Output the [X, Y] coordinate of the center of the cell containing the given text.  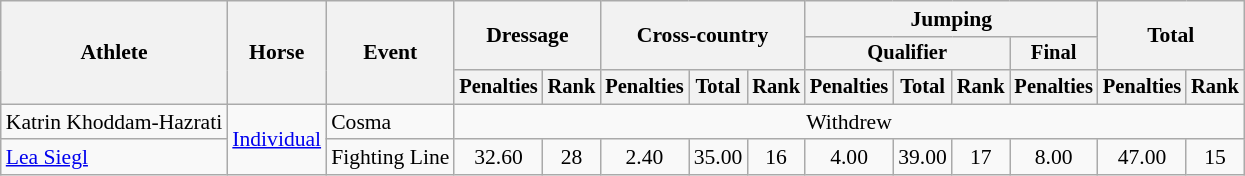
32.60 [498, 158]
47.00 [1142, 158]
17 [981, 158]
28 [572, 158]
Katrin Khoddam-Hazrati [114, 122]
Dressage [527, 36]
Individual [276, 140]
8.00 [1054, 158]
4.00 [849, 158]
Cosma [390, 122]
Lea Siegl [114, 158]
Horse [276, 52]
Athlete [114, 52]
2.40 [644, 158]
Final [1054, 54]
Withdrew [848, 122]
Cross-country [702, 36]
15 [1215, 158]
Event [390, 52]
Qualifier [908, 54]
39.00 [922, 158]
Jumping [952, 19]
35.00 [718, 158]
Fighting Line [390, 158]
16 [776, 158]
